For the text-containing cell, return its midpoint in (X, Y) coordinate format. 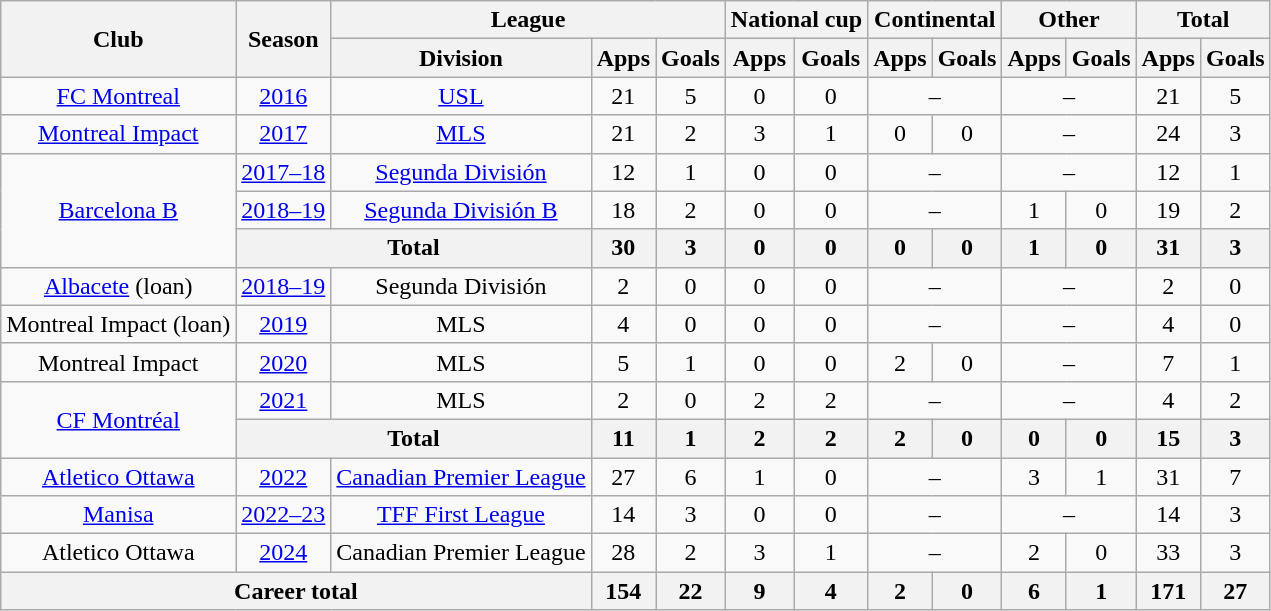
Division (461, 58)
Club (118, 39)
19 (1168, 210)
National cup (796, 20)
22 (691, 591)
33 (1168, 553)
Albacete (loan) (118, 286)
USL (461, 96)
2020 (284, 362)
Segunda División B (461, 210)
League (528, 20)
9 (759, 591)
2017 (284, 134)
2022–23 (284, 515)
11 (623, 438)
Other (1069, 20)
CF Montréal (118, 419)
15 (1168, 438)
2024 (284, 553)
2016 (284, 96)
Career total (296, 591)
24 (1168, 134)
2017–18 (284, 172)
Montreal Impact (loan) (118, 324)
TFF First League (461, 515)
171 (1168, 591)
Continental (935, 20)
FC Montreal (118, 96)
Manisa (118, 515)
154 (623, 591)
2022 (284, 477)
2019 (284, 324)
2021 (284, 400)
Season (284, 39)
Barcelona B (118, 210)
18 (623, 210)
28 (623, 553)
30 (623, 248)
